Determine the [X, Y] coordinate at the center of the cell enclosing the given text.  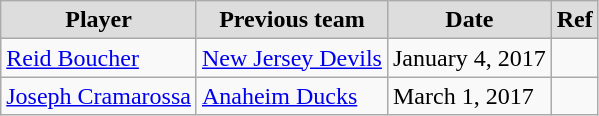
Player [99, 20]
Previous team [292, 20]
January 4, 2017 [469, 58]
Reid Boucher [99, 58]
Anaheim Ducks [292, 96]
Ref [574, 20]
Joseph Cramarossa [99, 96]
March 1, 2017 [469, 96]
New Jersey Devils [292, 58]
Date [469, 20]
